Scan for the cell matching the given text and deliver its [X, Y] coordinate at center. 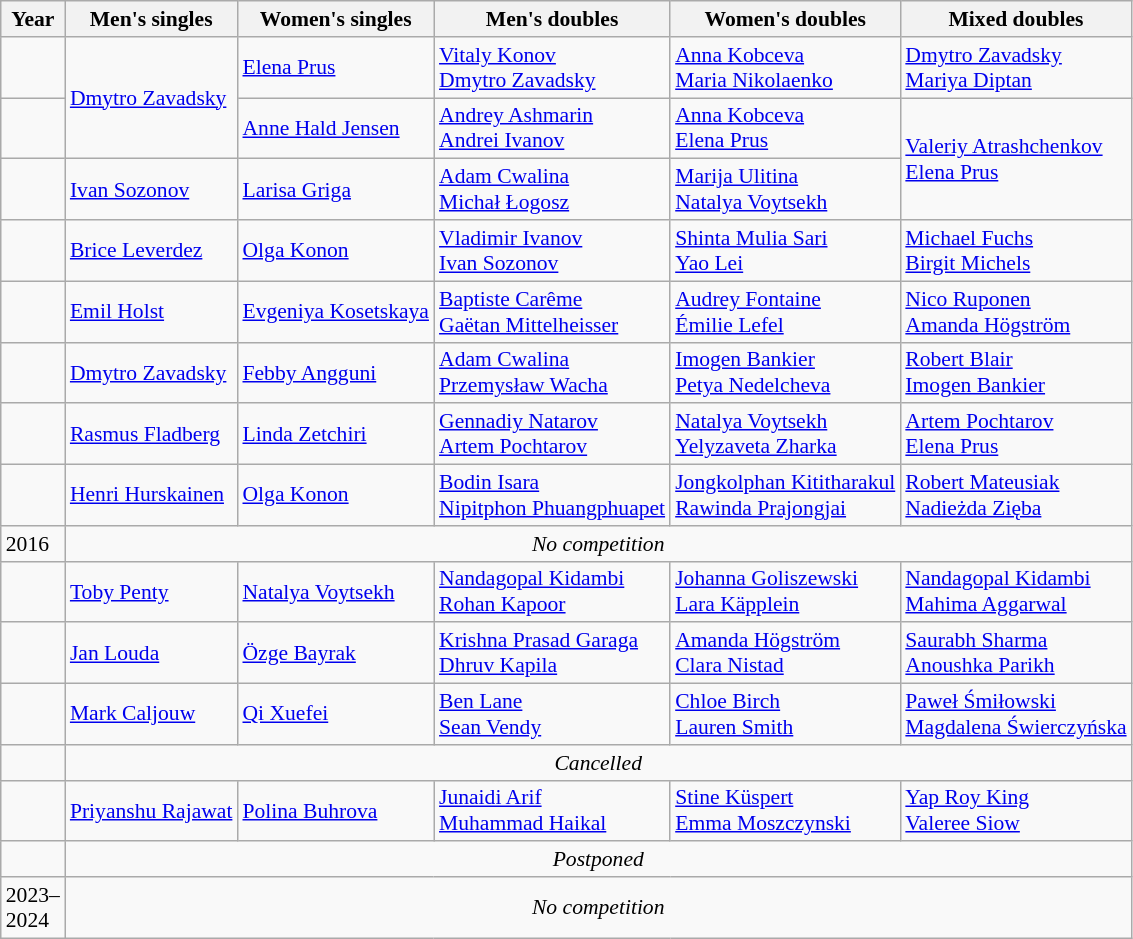
Natalya Voytsekh Yelyzaveta Zharka [785, 434]
Ben Lane Sean Vendy [552, 714]
Gennadiy Natarov Artem Pochtarov [552, 434]
Yap Roy King Valeree Siow [1016, 810]
Henri Hurskainen [152, 496]
2023–2024 [33, 908]
Evgeniya Kosetskaya [336, 312]
Bodin Isara Nipitphon Phuangphuapet [552, 496]
Febby Angguni [336, 372]
Michael Fuchs Birgit Michels [1016, 250]
Valeriy Atrashchenkov Elena Prus [1016, 159]
Toby Penty [152, 592]
Jongkolphan Kititharakul Rawinda Prajongjai [785, 496]
Polina Buhrova [336, 810]
Rasmus Fladberg [152, 434]
Nandagopal Kidambi Rohan Kapoor [552, 592]
Johanna Goliszewski Lara Käpplein [785, 592]
Natalya Voytsekh [336, 592]
Vitaly Konov Dmytro Zavadsky [552, 68]
Year [33, 19]
Audrey Fontaine Émilie Lefel [785, 312]
Krishna Prasad Garaga Dhruv Kapila [552, 654]
Artem Pochtarov Elena Prus [1016, 434]
Linda Zetchiri [336, 434]
Anne Hald Jensen [336, 128]
Mark Caljouw [152, 714]
Robert Mateusiak Nadieżda Zięba [1016, 496]
Men's singles [152, 19]
Stine Küspert Emma Moszczynski [785, 810]
Emil Holst [152, 312]
Robert Blair Imogen Bankier [1016, 372]
Baptiste Carême Gaëtan Mittelheisser [552, 312]
Adam Cwalina Przemysław Wacha [552, 372]
Mixed doubles [1016, 19]
Postponed [598, 860]
Imogen Bankier Petya Nedelcheva [785, 372]
Nandagopal Kidambi Mahima Aggarwal [1016, 592]
Priyanshu Rajawat [152, 810]
Vladimir Ivanov Ivan Sozonov [552, 250]
Larisa Griga [336, 190]
Paweł Śmiłowski Magdalena Świerczyńska [1016, 714]
Saurabh Sharma Anoushka Parikh [1016, 654]
Dmytro Zavadsky Mariya Diptan [1016, 68]
Marija Ulitina Natalya Voytsekh [785, 190]
Nico Ruponen Amanda Högström [1016, 312]
Adam Cwalina Michał Łogosz [552, 190]
Ivan Sozonov [152, 190]
Amanda Högström Clara Nistad [785, 654]
Anna Kobceva Elena Prus [785, 128]
Junaidi Arif Muhammad Haikal [552, 810]
Brice Leverdez [152, 250]
Women's singles [336, 19]
Women's doubles [785, 19]
Andrey Ashmarin Andrei Ivanov [552, 128]
Cancelled [598, 763]
Özge Bayrak [336, 654]
Anna Kobceva Maria Nikolaenko [785, 68]
Qi Xuefei [336, 714]
Jan Louda [152, 654]
Men's doubles [552, 19]
Chloe Birch Lauren Smith [785, 714]
Shinta Mulia Sari Yao Lei [785, 250]
2016 [33, 544]
Elena Prus [336, 68]
